Detect which cell encompasses the target text, then output its (X, Y) center coordinate. 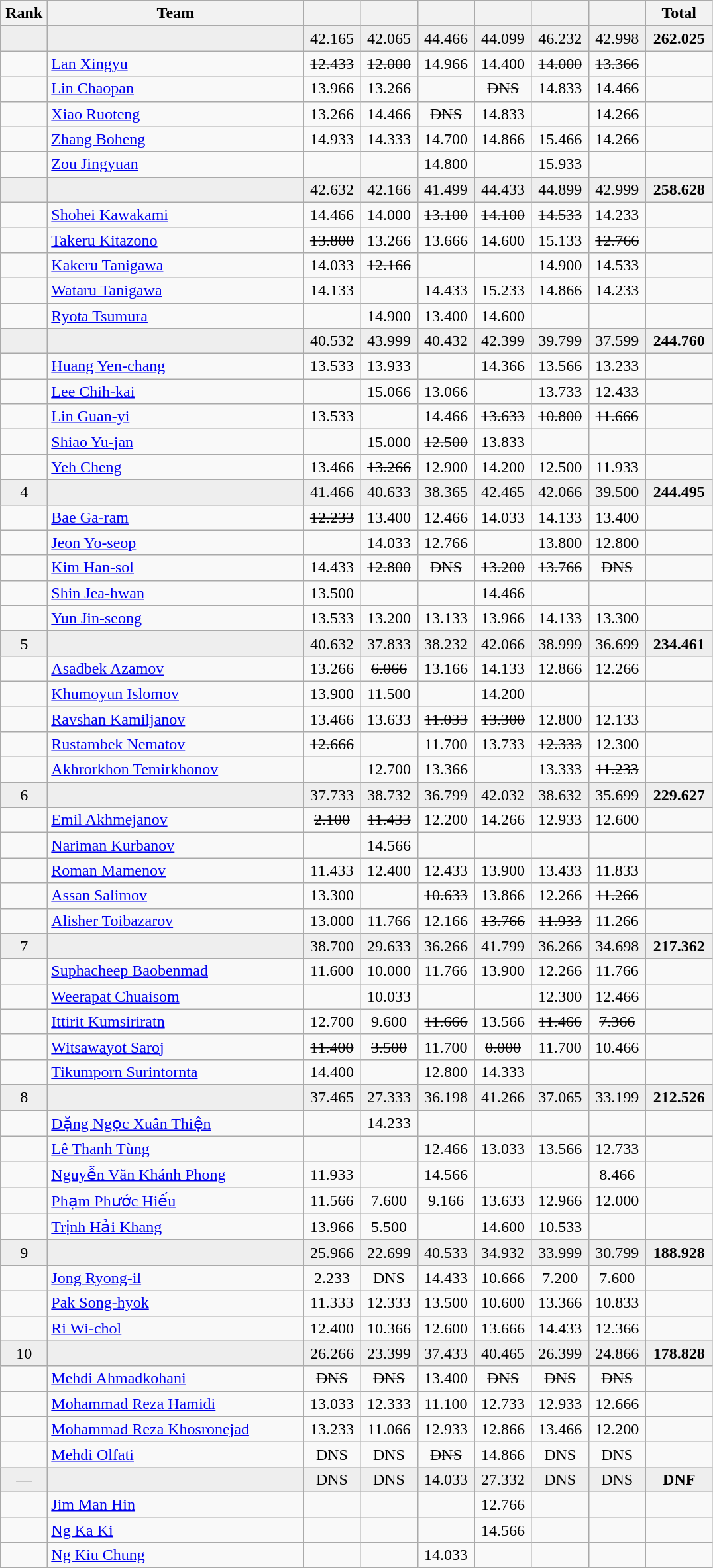
188.928 (679, 1253)
38.632 (560, 795)
14.966 (446, 64)
14.366 (503, 366)
13.433 (560, 870)
38.365 (446, 492)
37.733 (332, 795)
46.232 (560, 38)
Lee Chih-kai (176, 392)
34.932 (503, 1253)
42.166 (389, 189)
Zhang Boheng (176, 139)
11.600 (332, 971)
38.732 (389, 795)
40.465 (503, 1353)
Rank (24, 13)
15.933 (560, 164)
40.533 (446, 1253)
41.499 (446, 189)
42.465 (503, 492)
40.632 (332, 643)
10.666 (503, 1278)
42.032 (503, 795)
29.633 (389, 946)
10.033 (389, 996)
6.066 (389, 668)
217.362 (679, 946)
13.100 (446, 215)
229.627 (679, 795)
35.699 (617, 795)
37.465 (332, 1097)
2.233 (332, 1278)
11.333 (332, 1303)
Lan Xingyu (176, 64)
11.033 (446, 719)
37.833 (389, 643)
Total (679, 13)
Kim Han-sol (176, 568)
42.065 (389, 38)
42.998 (617, 38)
42.632 (332, 189)
10.366 (389, 1328)
Yun Jin-seong (176, 618)
Đặng Ngọc Xuân Thiện (176, 1124)
Lê Thanh Tùng (176, 1149)
Tikumporn Surintornta (176, 1072)
Jong Ryong-il (176, 1278)
12.133 (617, 719)
10.000 (389, 971)
Wataru Tanigawa (176, 290)
Nariman Kurbanov (176, 845)
Ravshan Kamiljanov (176, 719)
44.899 (560, 189)
43.999 (389, 341)
23.399 (389, 1353)
13.000 (332, 921)
25.966 (332, 1253)
Witsawayot Saroj (176, 1047)
Nguyễn Văn Khánh Phong (176, 1175)
Kakeru Tanigawa (176, 265)
Zou Jingyuan (176, 164)
0.000 (503, 1047)
244.495 (679, 492)
DNF (679, 1479)
14.933 (332, 139)
15.066 (389, 392)
12.366 (617, 1328)
10.533 (560, 1227)
Yeh Cheng (176, 467)
Mehdi Olfati (176, 1454)
Khumoyun Islomov (176, 694)
Jim Man Hin (176, 1504)
Shiao Yu-jan (176, 442)
Assan Salimov (176, 896)
Alisher Toibazarov (176, 921)
Akhrorkhon Temirkhonov (176, 770)
— (24, 1479)
2.100 (332, 820)
3.500 (389, 1047)
27.333 (389, 1097)
4 (24, 492)
11.566 (332, 1201)
262.025 (679, 38)
14.700 (446, 139)
40.432 (446, 341)
6 (24, 795)
44.433 (503, 189)
42.399 (503, 341)
Pak Song-hyok (176, 1303)
38.700 (332, 946)
Asadbek Azamov (176, 668)
244.760 (679, 341)
Trịnh Hải Khang (176, 1227)
Lin Chaopan (176, 89)
9.166 (446, 1201)
8.466 (617, 1175)
44.099 (503, 38)
Team (176, 13)
30.799 (617, 1253)
40.532 (332, 341)
15.000 (389, 442)
Ng Kiu Chung (176, 1555)
Ri Wi-chol (176, 1328)
Roman Mamenov (176, 870)
Lin Guan-yi (176, 417)
12.233 (332, 517)
Xiao Ruoteng (176, 114)
41.799 (503, 946)
38.232 (446, 643)
10 (24, 1353)
11.466 (560, 1021)
10.633 (446, 896)
38.999 (560, 643)
Bae Ga-ram (176, 517)
11.833 (617, 870)
Jeon Yo-seop (176, 543)
13.933 (389, 366)
24.866 (617, 1353)
11.100 (446, 1404)
13.133 (446, 618)
37.065 (560, 1097)
9 (24, 1253)
42.999 (617, 189)
5 (24, 643)
Ng Ka Ki (176, 1530)
7.366 (617, 1021)
Mehdi Ahmadkohani (176, 1379)
11.233 (617, 770)
Suphacheep Baobenmad (176, 971)
39.799 (560, 341)
26.266 (332, 1353)
42.165 (332, 38)
234.461 (679, 643)
12.900 (446, 467)
Emil Akhmejanov (176, 820)
Rustambek Nematov (176, 745)
10.800 (560, 417)
Huang Yen-chang (176, 366)
13.866 (503, 896)
9.600 (389, 1021)
40.633 (389, 492)
15.466 (560, 139)
5.500 (389, 1227)
13.166 (446, 668)
10.466 (617, 1047)
36.198 (446, 1097)
15.233 (503, 290)
Ryota Tsumura (176, 316)
8 (24, 1097)
Ittirit Kumsiriratn (176, 1021)
Phạm Phước Hiếu (176, 1201)
11.500 (389, 694)
Shin Jea-hwan (176, 593)
34.698 (617, 946)
39.500 (617, 492)
Mohammad Reza Hamidi (176, 1404)
178.828 (679, 1353)
15.133 (560, 240)
10.833 (617, 1303)
27.332 (503, 1479)
7 (24, 946)
Mohammad Reza Khosronejad (176, 1429)
22.699 (389, 1253)
13.833 (503, 442)
13.066 (446, 392)
33.999 (560, 1253)
11.066 (389, 1429)
Takeru Kitazono (176, 240)
37.433 (446, 1353)
37.599 (617, 341)
Weerapat Chuaisom (176, 996)
12.966 (560, 1201)
Shohei Kawakami (176, 215)
26.399 (560, 1353)
44.466 (446, 38)
14.800 (446, 164)
13.333 (560, 770)
258.628 (679, 189)
33.199 (617, 1097)
212.526 (679, 1097)
36.799 (446, 795)
14.100 (503, 215)
41.266 (503, 1097)
36.699 (617, 643)
11.400 (332, 1047)
41.466 (332, 492)
10.600 (503, 1303)
7.200 (560, 1278)
